For the text-containing cell, return its midpoint in [x, y] coordinate format. 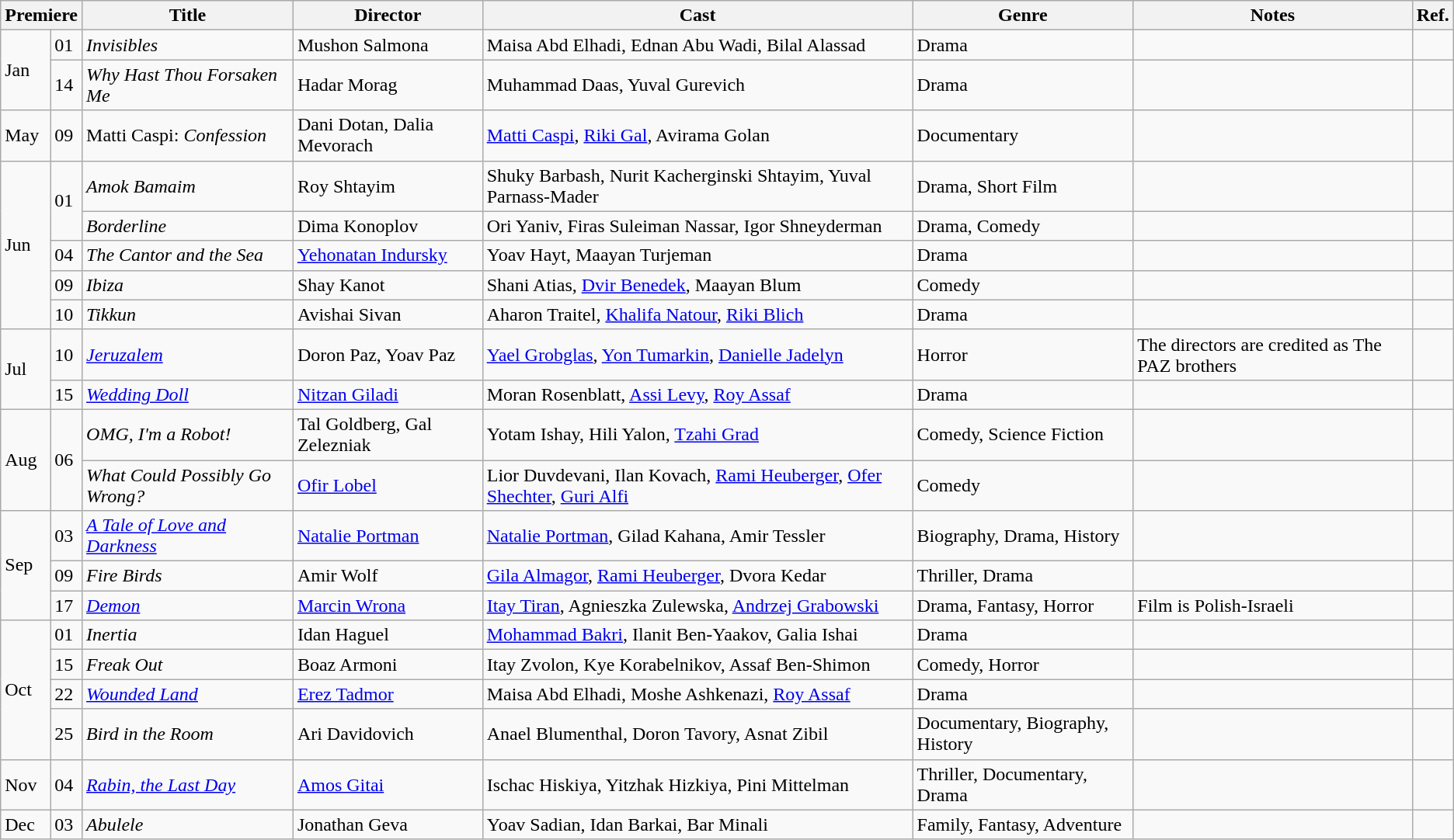
Freak Out [188, 665]
Invisibles [188, 45]
Dani Dotan, Dalia Mevorach [388, 135]
Borderline [188, 226]
Abulele [188, 824]
Drama, Short Film [1023, 186]
Ofir Lobel [388, 484]
Dima Konoplov [388, 226]
Amok Bamaim [188, 186]
Bird in the Room [188, 734]
Documentary, Biography, History [1023, 734]
Mohammad Bakri, Ilanit Ben-Yaakov, Galia Ishai [697, 635]
Thriller, Documentary, Drama [1023, 784]
Jan [26, 70]
Maisa Abd Elhadi, Ednan Abu Wadi, Bilal Alassad [697, 45]
Sep [26, 565]
Anael Blumenthal, Doron Tavory, Asnat Zibil [697, 734]
Family, Fantasy, Adventure [1023, 824]
Itay Tiran, Agnieszka Zulewska, Andrzej Grabowski [697, 606]
May [26, 135]
Notes [1272, 16]
Premiere [42, 16]
Inertia [188, 635]
Lior Duvdevani, Ilan Kovach, Rami Heuberger, Ofer Shechter, Guri Alfi [697, 484]
Yoav Sadian, Idan Barkai, Bar Minali [697, 824]
What Could Possibly Go Wrong? [188, 484]
Jeruzalem [188, 354]
Jul [26, 370]
06 [67, 460]
A Tale of Love and Darkness [188, 536]
Matti Caspi: Confession [188, 135]
Mushon Salmona [388, 45]
OMG, I'm a Robot! [188, 435]
Moran Rosenblatt, Assi Levy, Roy Assaf [697, 394]
Tikkun [188, 314]
Maisa Abd Elhadi, Moshe Ashkenazi, Roy Assaf [697, 694]
Documentary [1023, 135]
The Cantor and the Sea [188, 255]
Genre [1023, 16]
Horror [1023, 354]
Itay Zvolon, Kye Korabelnikov, Assaf Ben-Shimon [697, 665]
14 [67, 85]
Drama, Comedy [1023, 226]
22 [67, 694]
Avishai Sivan [388, 314]
Muhammad Daas, Yuval Gurevich [697, 85]
Yehonatan Indursky [388, 255]
Demon [188, 606]
Jun [26, 245]
Doron Paz, Yoav Paz [388, 354]
Comedy, Horror [1023, 665]
Natalie Portman, Gilad Kahana, Amir Tessler [697, 536]
Shani Atias, Dvir Benedek, Maayan Blum [697, 285]
Aharon Traitel, Khalifa Natour, Riki Blich [697, 314]
Matti Caspi, Riki Gal, Avirama Golan [697, 135]
Marcin Wrona [388, 606]
Wedding Doll [188, 394]
Shay Kanot [388, 285]
Nitzan Giladi [388, 394]
Aug [26, 460]
Drama, Fantasy, Horror [1023, 606]
Fire Birds [188, 576]
Nov [26, 784]
Film is Polish-Israeli [1272, 606]
Yoav Hayt, Maayan Turjeman [697, 255]
Gila Almagor, Rami Heuberger, Dvora Kedar [697, 576]
Ibiza [188, 285]
Title [188, 16]
Idan Haguel [388, 635]
Hadar Morag [388, 85]
The directors are credited as The PAZ brothers [1272, 354]
Ref. [1432, 16]
17 [67, 606]
Ori Yaniv, Firas Suleiman Nassar, Igor Shneyderman [697, 226]
Yotam Ishay, Hili Yalon, Tzahi Grad [697, 435]
Comedy, Science Fiction [1023, 435]
25 [67, 734]
Director [388, 16]
Biography, Drama, History [1023, 536]
Ischac Hiskiya, Yitzhak Hizkiya, Pini Mittelman [697, 784]
Wounded Land [188, 694]
Oct [26, 689]
Why Hast Thou Forsaken Me [188, 85]
Amos Gitai [388, 784]
Cast [697, 16]
Thriller, Drama [1023, 576]
Jonathan Geva [388, 824]
Natalie Portman [388, 536]
Dec [26, 824]
Roy Shtayim [388, 186]
Tal Goldberg, Gal Zelezniak [388, 435]
Ari Davidovich [388, 734]
Boaz Armoni [388, 665]
Rabin, the Last Day [188, 784]
Erez Tadmor [388, 694]
Yael Grobglas, Yon Tumarkin, Danielle Jadelyn [697, 354]
Shuky Barbash, Nurit Kacherginski Shtayim, Yuval Parnass-Mader [697, 186]
Amir Wolf [388, 576]
